From the cell containing the given text, extract its center point as [x, y] coordinate. 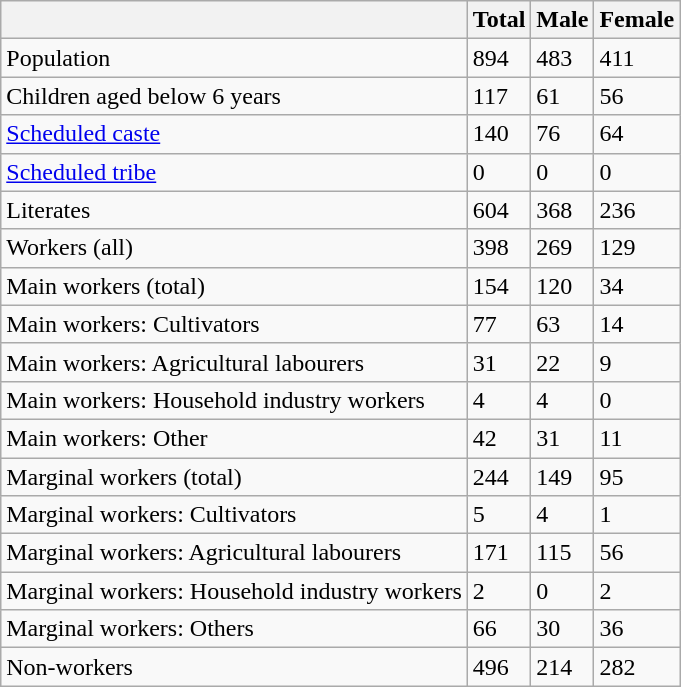
411 [637, 58]
282 [637, 667]
Marginal workers: Others [234, 629]
115 [562, 553]
496 [499, 667]
Population [234, 58]
Workers (all) [234, 248]
Main workers: Cultivators [234, 324]
14 [637, 324]
Marginal workers: Household industry workers [234, 591]
22 [562, 362]
Marginal workers: Cultivators [234, 515]
Female [637, 20]
Main workers (total) [234, 286]
Marginal workers: Agricultural labourers [234, 553]
Main workers: Agricultural labourers [234, 362]
Total [499, 20]
483 [562, 58]
76 [562, 134]
120 [562, 286]
140 [499, 134]
604 [499, 210]
64 [637, 134]
11 [637, 438]
368 [562, 210]
30 [562, 629]
36 [637, 629]
Scheduled tribe [234, 172]
5 [499, 515]
77 [499, 324]
34 [637, 286]
214 [562, 667]
171 [499, 553]
Children aged below 6 years [234, 96]
66 [499, 629]
269 [562, 248]
1 [637, 515]
244 [499, 477]
Non-workers [234, 667]
95 [637, 477]
Main workers: Other [234, 438]
9 [637, 362]
894 [499, 58]
154 [499, 286]
Literates [234, 210]
129 [637, 248]
398 [499, 248]
149 [562, 477]
Scheduled caste [234, 134]
236 [637, 210]
117 [499, 96]
63 [562, 324]
Marginal workers (total) [234, 477]
Male [562, 20]
42 [499, 438]
Main workers: Household industry workers [234, 400]
61 [562, 96]
